Pinpoint the cell where the given text exists, returning its (X, Y) midpoint coordinate. 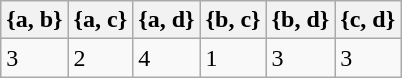
4 (166, 58)
{b, d} (300, 20)
2 (100, 58)
{a, d} (166, 20)
{a, b} (34, 20)
{b, c} (233, 20)
{a, c} (100, 20)
{c, d} (368, 20)
1 (233, 58)
